Determine the [x, y] coordinate at the center of the cell enclosing the given text.  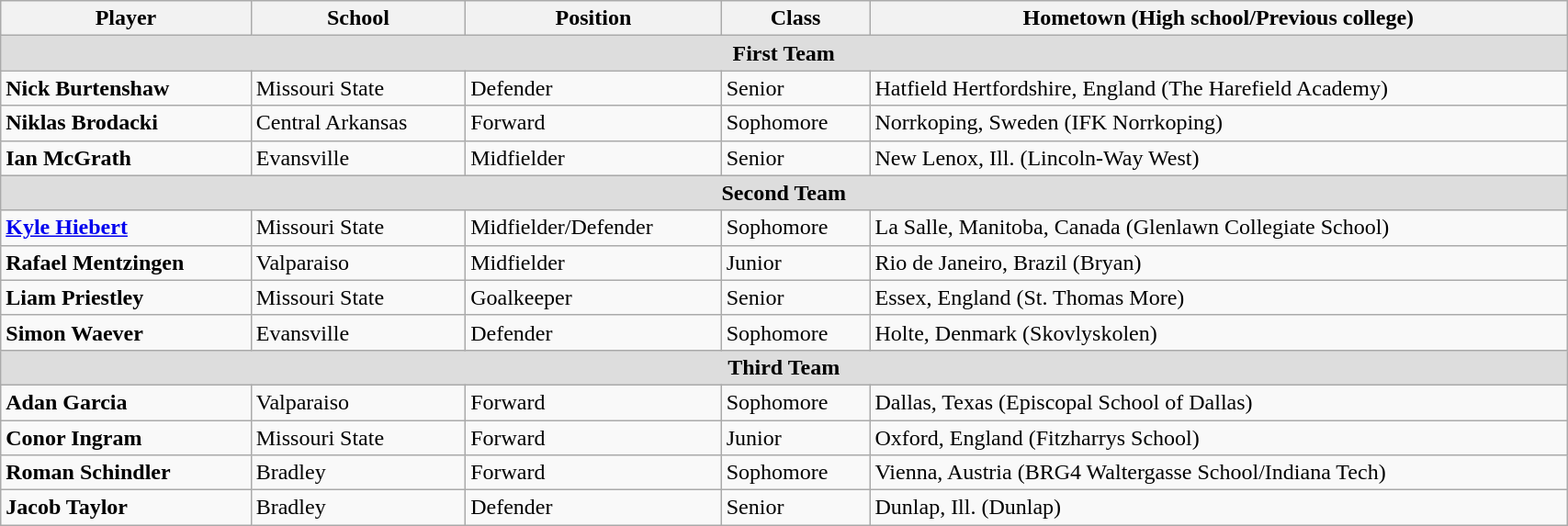
Simon Waever [126, 332]
Oxford, England (Fitzharrys School) [1218, 438]
Vienna, Austria (BRG4 Waltergasse School/Indiana Tech) [1218, 473]
Second Team [784, 193]
Jacob Taylor [126, 508]
Dunlap, Ill. (Dunlap) [1218, 508]
First Team [784, 53]
Conor Ingram [126, 438]
Rafael Mentzingen [126, 263]
New Lenox, Ill. (Lincoln-Way West) [1218, 158]
School [358, 18]
Player [126, 18]
Nick Burtenshaw [126, 88]
La Salle, Manitoba, Canada (Glenlawn Collegiate School) [1218, 228]
Kyle Hiebert [126, 228]
Third Team [784, 367]
Hometown (High school/Previous college) [1218, 18]
Norrkoping, Sweden (IFK Norrkoping) [1218, 123]
Liam Priestley [126, 297]
Position [593, 18]
Dallas, Texas (Episcopal School of Dallas) [1218, 402]
Rio de Janeiro, Brazil (Bryan) [1218, 263]
Hatfield Hertfordshire, England (The Harefield Academy) [1218, 88]
Essex, England (St. Thomas More) [1218, 297]
Ian McGrath [126, 158]
Holte, Denmark (Skovlyskolen) [1218, 332]
Roman Schindler [126, 473]
Midfielder/Defender [593, 228]
Niklas Brodacki [126, 123]
Adan Garcia [126, 402]
Class [795, 18]
Central Arkansas [358, 123]
Goalkeeper [593, 297]
